Pinpoint the cell where the given text exists, returning its [X, Y] midpoint coordinate. 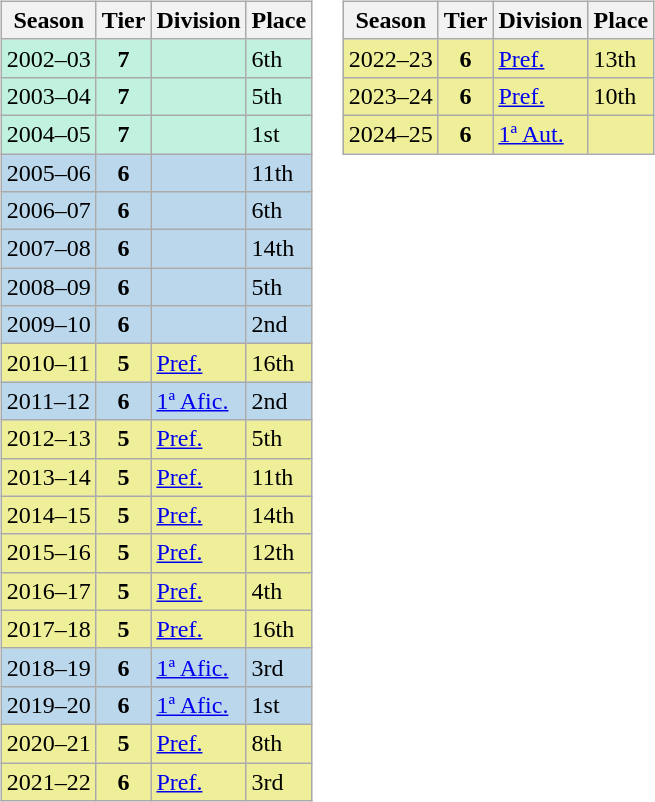
2012–13 [48, 439]
2016–17 [48, 591]
2008–09 [48, 287]
2015–16 [48, 553]
10th [621, 96]
2023–24 [390, 96]
2020–21 [48, 743]
13th [621, 58]
2024–25 [390, 134]
2004–05 [48, 134]
2007–08 [48, 249]
2022–23 [390, 58]
12th [279, 553]
2019–20 [48, 705]
2017–18 [48, 629]
2021–22 [48, 781]
2010–11 [48, 363]
2018–19 [48, 667]
8th [279, 743]
2003–04 [48, 96]
1ª Aut. [540, 134]
2013–14 [48, 477]
2002–03 [48, 58]
2009–10 [48, 325]
2011–12 [48, 401]
4th [279, 591]
2006–07 [48, 211]
2014–15 [48, 515]
2005–06 [48, 173]
